Capture the cell that displays the provided text and extract its (x, y) central coordinate. 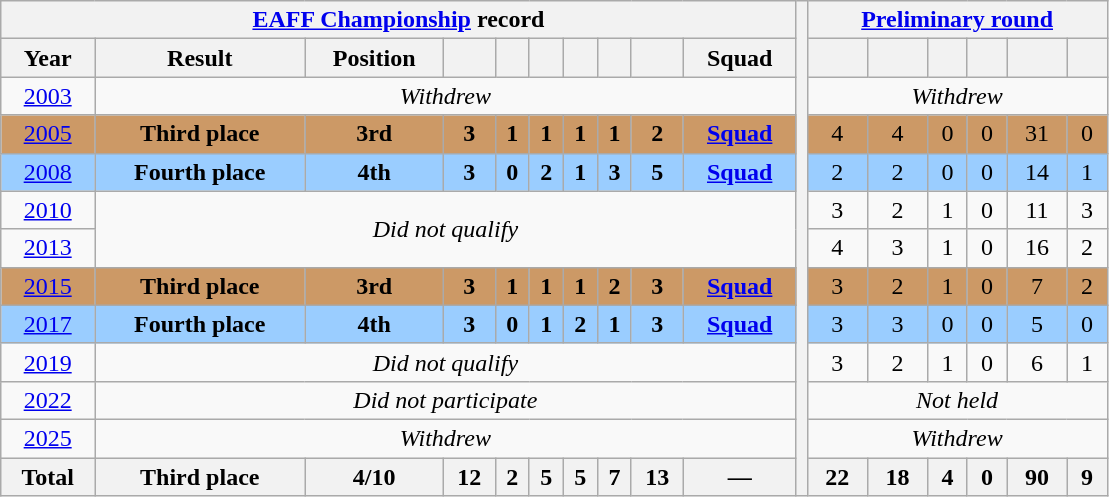
9 (1087, 477)
6 (1037, 362)
31 (1037, 134)
Preliminary round (957, 20)
Did not participate (446, 400)
2010 (48, 210)
2017 (48, 324)
2008 (48, 172)
— (740, 477)
Result (200, 58)
22 (837, 477)
90 (1037, 477)
2013 (48, 248)
2022 (48, 400)
EAFF Championship record (398, 20)
16 (1037, 248)
2015 (48, 286)
13 (657, 477)
4/10 (374, 477)
Total (48, 477)
2005 (48, 134)
12 (469, 477)
Not held (957, 400)
2025 (48, 438)
2003 (48, 96)
14 (1037, 172)
18 (897, 477)
Position (374, 58)
2019 (48, 362)
11 (1037, 210)
Year (48, 58)
